Return [X, Y] of the center of cell containing provided text 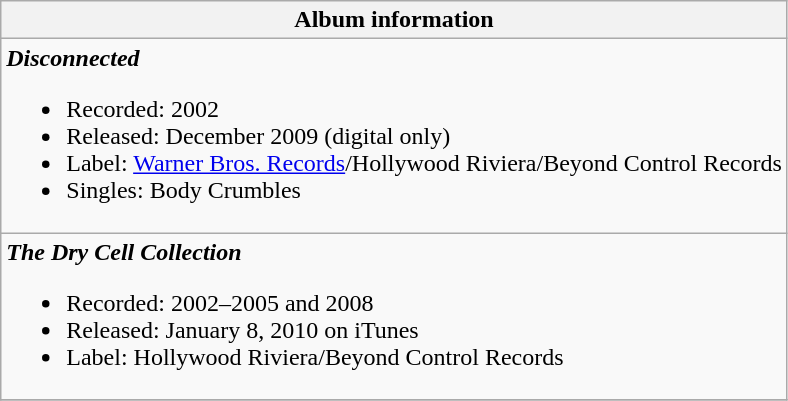
Album information [394, 20]
The Dry Cell CollectionRecorded: 2002–2005 and 2008Released: January 8, 2010 on iTunesLabel: Hollywood Riviera/Beyond Control Records [394, 316]
